Pinpoint the cell where the given text exists, returning its (x, y) midpoint coordinate. 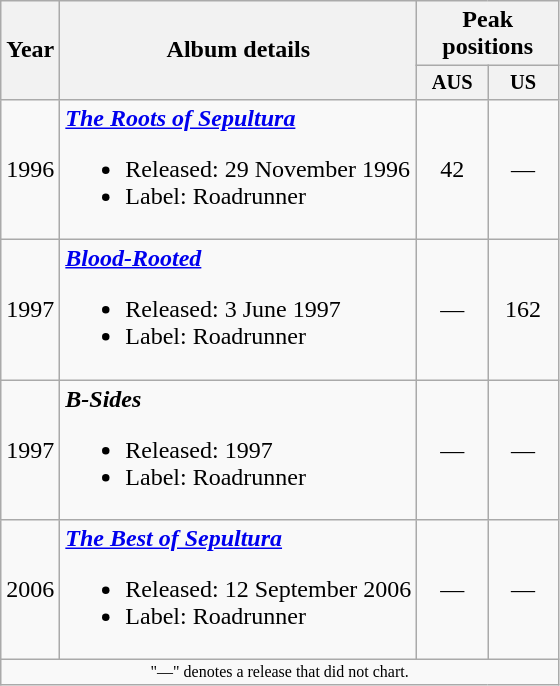
2006 (30, 590)
Peakpositions (488, 34)
B-SidesReleased: 1997Label: Roadrunner (238, 450)
Album details (238, 50)
"—" denotes a release that did not chart. (280, 672)
162 (524, 310)
1996 (30, 169)
Blood-RootedReleased: 3 June 1997Label: Roadrunner (238, 310)
AUS (452, 83)
The Best of SepulturaReleased: 12 September 2006Label: Roadrunner (238, 590)
The Roots of SepulturaReleased: 29 November 1996Label: Roadrunner (238, 169)
US (524, 83)
Year (30, 50)
42 (452, 169)
